Identify which cell holds the provided text, then report its [x, y] central coordinate. 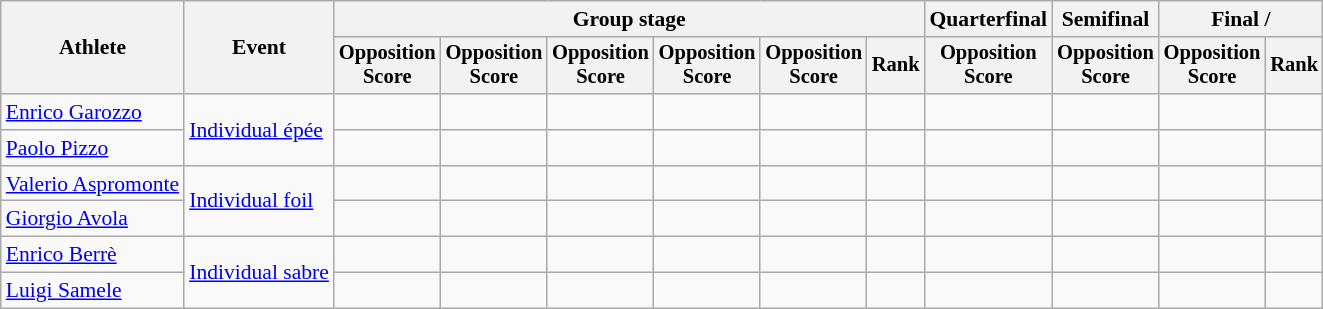
Event [259, 48]
Paolo Pizzo [92, 148]
Enrico Garozzo [92, 112]
Semifinal [1106, 19]
Quarterfinal [989, 19]
Valerio Aspromonte [92, 184]
Group stage [630, 19]
Enrico Berrè [92, 255]
Giorgio Avola [92, 219]
Individual foil [259, 202]
Luigi Samele [92, 291]
Athlete [92, 48]
Individual sabre [259, 272]
Individual épée [259, 130]
Final / [1241, 19]
